Identify which cell holds the provided text, then report its [X, Y] central coordinate. 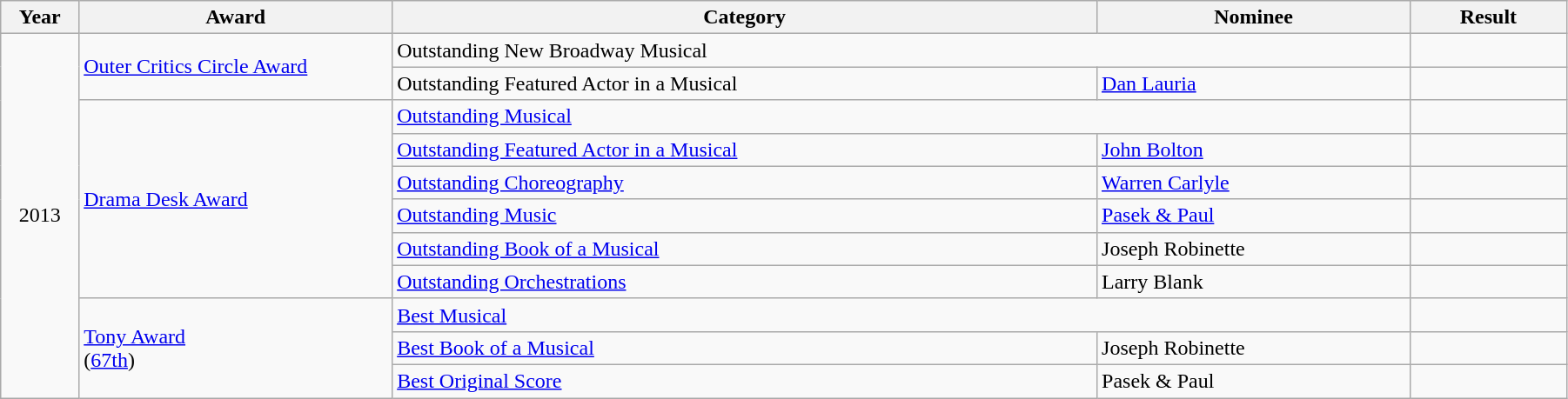
Best Book of a Musical [745, 348]
Best Original Score [745, 381]
Drama Desk Award [236, 199]
Category [745, 17]
Outstanding Orchestrations [745, 282]
Award [236, 17]
Outstanding New Broadway Musical [901, 50]
Outstanding Choreography [745, 183]
Outstanding Musical [901, 116]
Nominee [1254, 17]
Best Musical [901, 315]
Dan Lauria [1254, 83]
John Bolton [1254, 150]
Outstanding Music [745, 216]
Larry Blank [1254, 282]
Outstanding Book of a Musical [745, 249]
Year [40, 17]
Result [1488, 17]
Outer Critics Circle Award [236, 67]
2013 [40, 216]
Tony Award(67th) [236, 348]
Warren Carlyle [1254, 183]
